For the text-containing cell, return its midpoint in (X, Y) coordinate format. 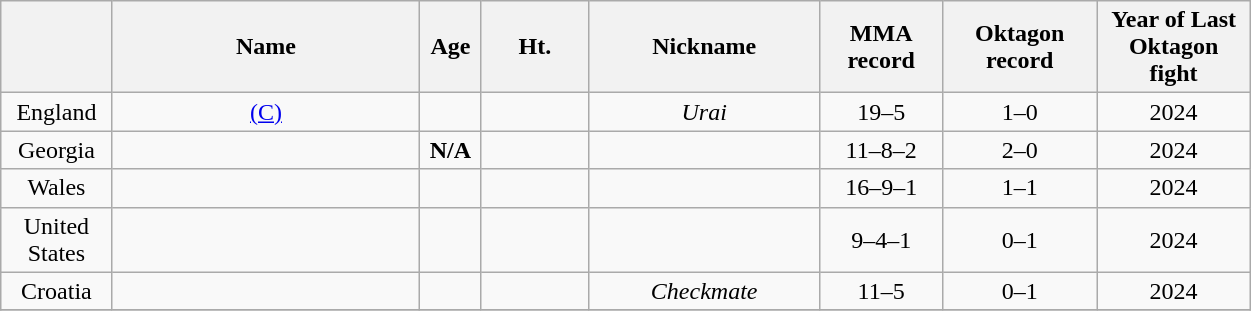
Nickname (704, 47)
1–0 (1020, 112)
19–5 (882, 112)
Wales (56, 188)
United States (56, 240)
N/A (450, 150)
2–0 (1020, 150)
16–9–1 (882, 188)
Georgia (56, 150)
1–1 (1020, 188)
Name (266, 47)
Croatia (56, 291)
MMA record (882, 47)
Checkmate (704, 291)
11–8–2 (882, 150)
(C) (266, 112)
11–5 (882, 291)
9–4–1 (882, 240)
England (56, 112)
Urai (704, 112)
Oktagon record (1020, 47)
Age (450, 47)
Ht. (535, 47)
Year of Last Oktagon fight (1174, 47)
